Output the [X, Y] coordinate of the center of the cell containing the given text.  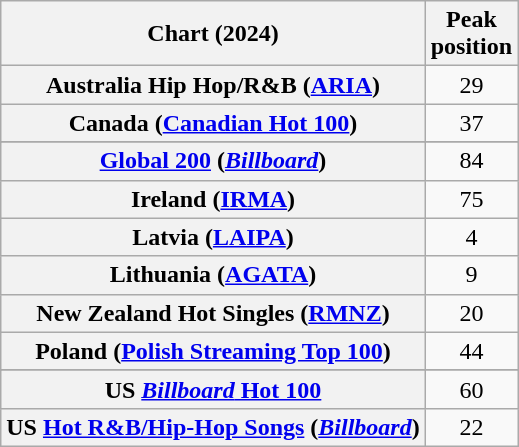
37 [471, 123]
Australia Hip Hop/R&B (ARIA) [213, 85]
New Zealand Hot Singles (RMNZ) [213, 313]
20 [471, 313]
Canada (Canadian Hot 100) [213, 123]
29 [471, 85]
Lithuania (AGATA) [213, 275]
60 [471, 389]
Latvia (LAIPA) [213, 237]
84 [471, 161]
9 [471, 275]
4 [471, 237]
US Hot R&B/Hip-Hop Songs (Billboard) [213, 427]
44 [471, 351]
Global 200 (Billboard) [213, 161]
US Billboard Hot 100 [213, 389]
Poland (Polish Streaming Top 100) [213, 351]
Ireland (IRMA) [213, 199]
22 [471, 427]
Chart (2024) [213, 34]
75 [471, 199]
Peakposition [471, 34]
